Determine the (x, y) coordinate at the center of the cell enclosing the given text.  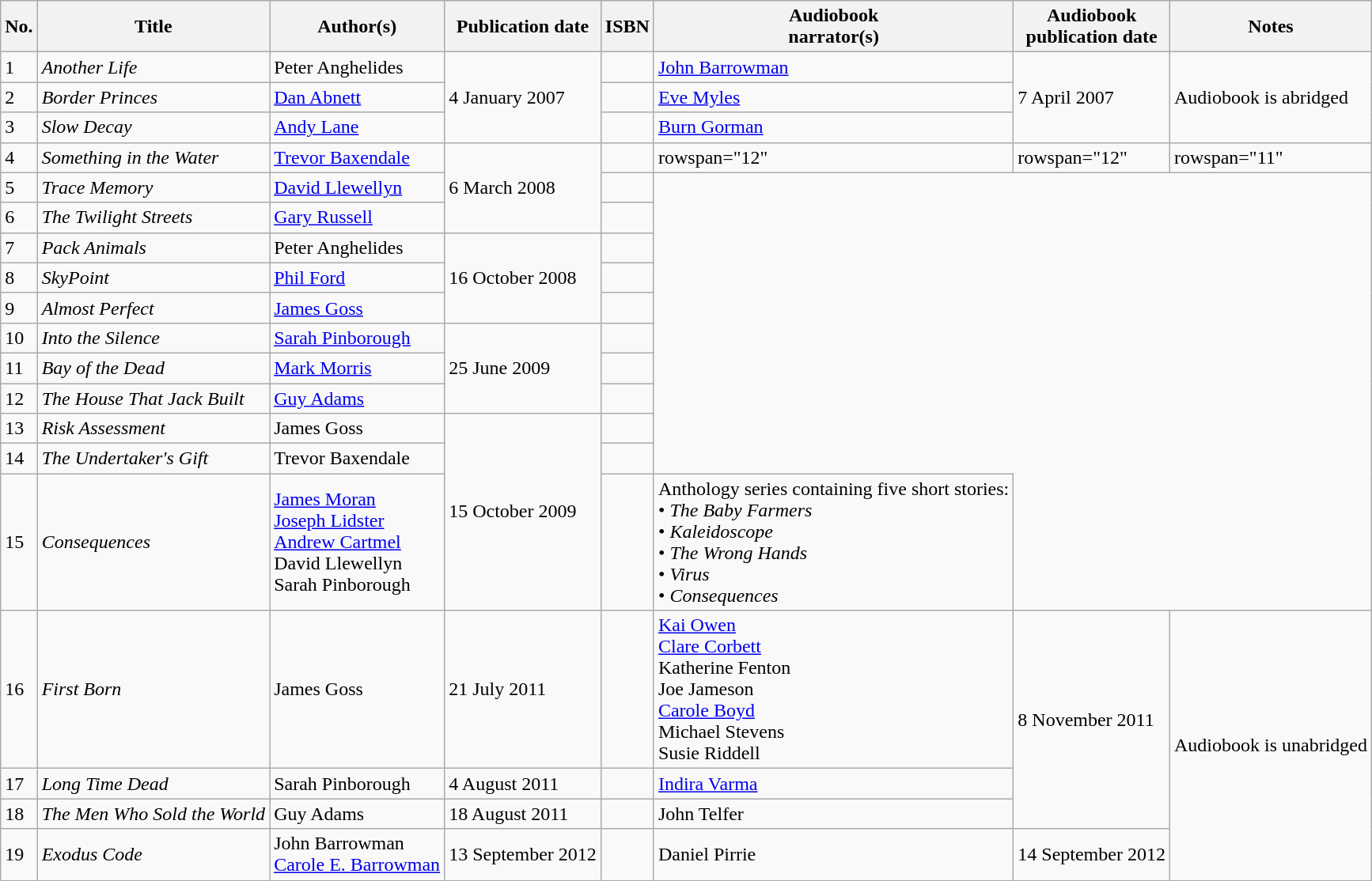
16 October 2008 (523, 278)
Audiobook is abridged (1271, 97)
25 June 2009 (523, 368)
Exodus Code (153, 854)
Andy Lane (358, 127)
Daniel Pirrie (833, 854)
John BarrowmanCarole E. Barrowman (358, 854)
15 October 2009 (523, 512)
rowspan="11" (1271, 157)
The Undertaker's Gift (153, 459)
Audiobook is unabridged (1271, 745)
Eve Myles (833, 97)
3 (19, 127)
21 July 2011 (523, 690)
7 April 2007 (1092, 97)
14 September 2012 (1092, 854)
Border Princes (153, 97)
Bay of the Dead (153, 368)
6 (19, 217)
13 (19, 429)
Long Time Dead (153, 784)
4 August 2011 (523, 784)
Anthology series containing five short stories:• The Baby Farmers • Kaleidoscope • The Wrong Hands • Virus • Consequences (833, 543)
Into the Silence (153, 338)
Almost Perfect (153, 308)
2 (19, 97)
The Men Who Sold the World (153, 814)
Kai OwenClare CorbettKatherine FentonJoe JamesonCarole BoydMichael StevensSusie Riddell (833, 690)
First Born (153, 690)
1 (19, 67)
4 January 2007 (523, 97)
Trace Memory (153, 187)
13 September 2012 (523, 854)
Indira Varma (833, 784)
9 (19, 308)
ISBN (627, 27)
Gary Russell (358, 217)
10 (19, 338)
6 March 2008 (523, 187)
Phil Ford (358, 278)
Burn Gorman (833, 127)
14 (19, 459)
Audiobookpublication date (1092, 27)
Notes (1271, 27)
15 (19, 543)
James MoranJoseph LidsterAndrew CartmelDavid LlewellynSarah Pinborough (358, 543)
No. (19, 27)
Title (153, 27)
4 (19, 157)
8 (19, 278)
Publication date (523, 27)
Another Life (153, 67)
8 November 2011 (1092, 720)
16 (19, 690)
Dan Abnett (358, 97)
Pack Animals (153, 248)
Something in the Water (153, 157)
5 (19, 187)
Author(s) (358, 27)
John Barrowman (833, 67)
Slow Decay (153, 127)
17 (19, 784)
12 (19, 398)
11 (19, 368)
19 (19, 854)
SkyPoint (153, 278)
7 (19, 248)
John Telfer (833, 814)
18 August 2011 (523, 814)
Risk Assessment (153, 429)
Mark Morris (358, 368)
The Twilight Streets (153, 217)
18 (19, 814)
The House That Jack Built (153, 398)
David Llewellyn (358, 187)
Consequences (153, 543)
Audiobooknarrator(s) (833, 27)
